Pinpoint the cell where the given text exists, returning its [X, Y] midpoint coordinate. 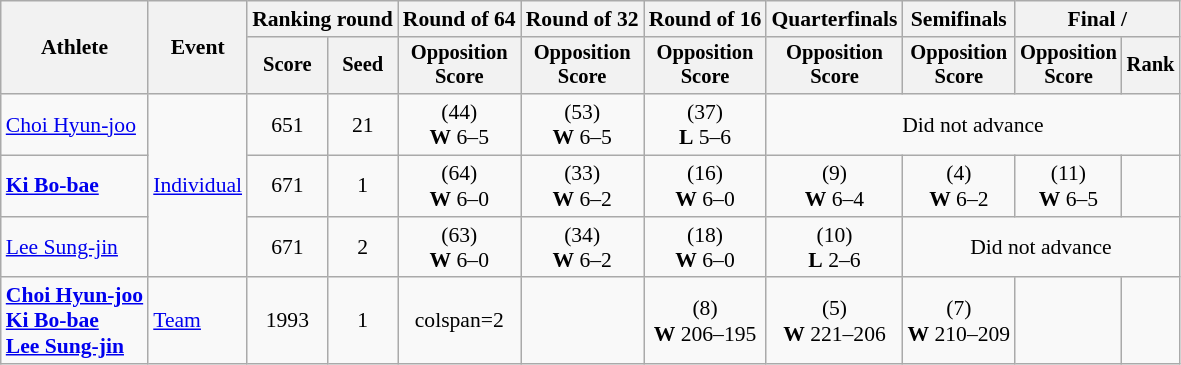
Choi Hyun-jooKi Bo-baeLee Sung-jin [74, 322]
(10)L 2–6 [834, 248]
(9)W 6–4 [834, 186]
Ki Bo-bae [74, 186]
Seed [363, 66]
Round of 32 [582, 19]
Semifinals [958, 19]
Quarterfinals [834, 19]
Ranking round [322, 19]
colspan=2 [460, 322]
Event [198, 48]
Choi Hyun-joo [74, 124]
(37)L 5–6 [706, 124]
(44)W 6–5 [460, 124]
(11)W 6–5 [1068, 186]
(18)W 6–0 [706, 248]
Rank [1151, 66]
651 [288, 124]
Round of 16 [706, 19]
(4)W 6–2 [958, 186]
(7)W 210–209 [958, 322]
Round of 64 [460, 19]
21 [363, 124]
(16)W 6–0 [706, 186]
Final / [1097, 19]
Individual [198, 186]
Score [288, 66]
(8)W 206–195 [706, 322]
(34)W 6–2 [582, 248]
(63)W 6–0 [460, 248]
Lee Sung-jin [74, 248]
Team [198, 322]
(64)W 6–0 [460, 186]
(53)W 6–5 [582, 124]
(33)W 6–2 [582, 186]
2 [363, 248]
Athlete [74, 48]
1993 [288, 322]
(5)W 221–206 [834, 322]
